Return the (x, y) coordinate for the center point of the cell that contains the specified text.  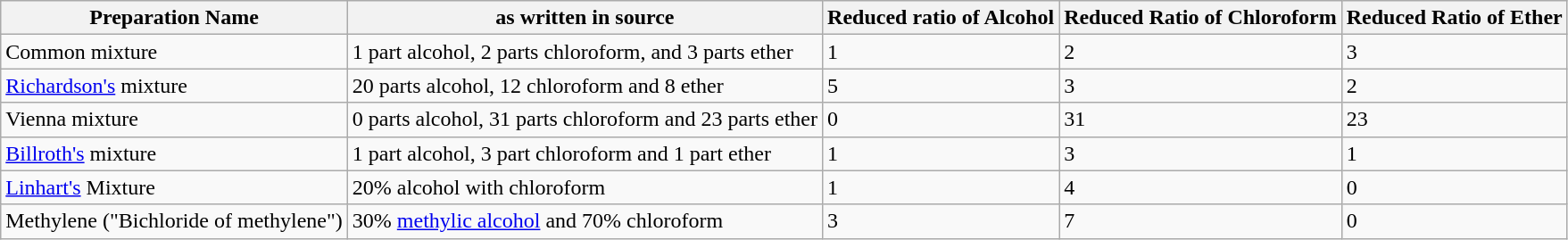
Billroth's mixture (175, 153)
30% methylic alcohol and 70% chloroform (585, 221)
as written in source (585, 18)
Preparation Name (175, 18)
4 (1201, 187)
23 (1455, 120)
20% alcohol with chloroform (585, 187)
5 (941, 86)
Methylene ("Bichloride of methylene") (175, 221)
Common mixture (175, 52)
Linhart's Mixture (175, 187)
Reduced Ratio of Ether (1455, 18)
7 (1201, 221)
Reduced ratio of Alcohol (941, 18)
1 part alcohol, 2 parts chloroform, and 3 parts ether (585, 52)
Vienna mixture (175, 120)
Reduced Ratio of Chloroform (1201, 18)
31 (1201, 120)
0 parts alcohol, 31 parts chloroform and 23 parts ether (585, 120)
Richardson's mixture (175, 86)
20 parts alcohol, 12 chloroform and 8 ether (585, 86)
1 part alcohol, 3 part chloroform and 1 part ether (585, 153)
